Pinpoint the cell where the given text exists, returning its [X, Y] midpoint coordinate. 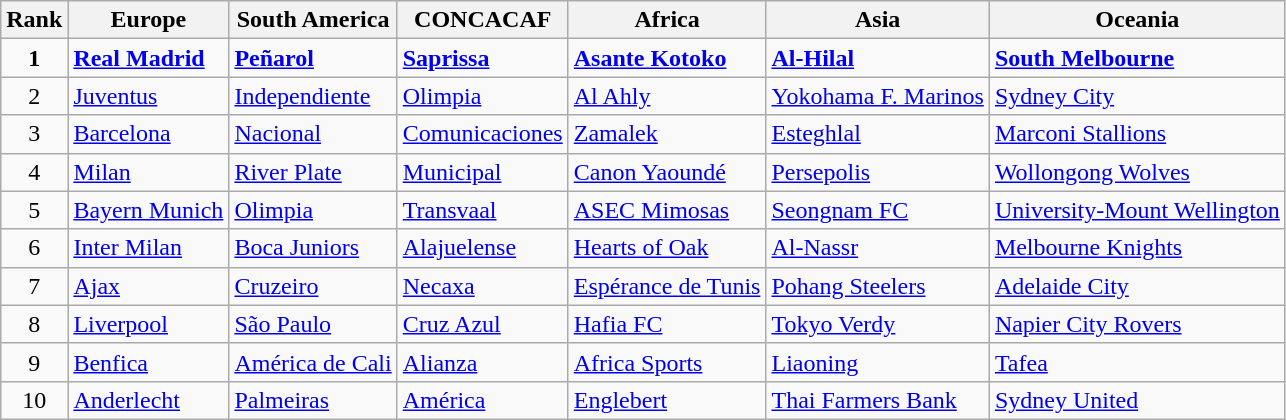
Napier City Rovers [1137, 324]
Transvaal [482, 210]
Melbourne Knights [1137, 248]
Persepolis [878, 172]
Seongnam FC [878, 210]
Nacional [313, 134]
8 [34, 324]
Ajax [148, 286]
5 [34, 210]
Al-Nassr [878, 248]
Cruz Azul [482, 324]
River Plate [313, 172]
Inter Milan [148, 248]
7 [34, 286]
Africa [667, 20]
ASEC Mimosas [667, 210]
Hearts of Oak [667, 248]
South Melbourne [1137, 58]
Real Madrid [148, 58]
South America [313, 20]
São Paulo [313, 324]
Liaoning [878, 362]
América de Cali [313, 362]
Bayern Munich [148, 210]
Tafea [1137, 362]
Saprissa [482, 58]
Europe [148, 20]
Barcelona [148, 134]
Comunicaciones [482, 134]
Yokohama F. Marinos [878, 96]
Peñarol [313, 58]
Juventus [148, 96]
Oceania [1137, 20]
Zamalek [667, 134]
Asante Kotoko [667, 58]
Alajuelense [482, 248]
Necaxa [482, 286]
Wollongong Wolves [1137, 172]
Alianza [482, 362]
4 [34, 172]
Al Ahly [667, 96]
Adelaide City [1137, 286]
Al-Hilal [878, 58]
2 [34, 96]
América [482, 400]
Hafia FC [667, 324]
Pohang Steelers [878, 286]
Canon Yaoundé [667, 172]
Tokyo Verdy [878, 324]
Espérance de Tunis [667, 286]
6 [34, 248]
Municipal [482, 172]
Boca Juniors [313, 248]
Marconi Stallions [1137, 134]
Thai Farmers Bank [878, 400]
Palmeiras [313, 400]
University-Mount Wellington [1137, 210]
Rank [34, 20]
Anderlecht [148, 400]
CONCACAF [482, 20]
Milan [148, 172]
Esteghlal [878, 134]
Englebert [667, 400]
1 [34, 58]
Benfica [148, 362]
Sydney United [1137, 400]
3 [34, 134]
9 [34, 362]
Independiente [313, 96]
Liverpool [148, 324]
Asia [878, 20]
10 [34, 400]
Africa Sports [667, 362]
Cruzeiro [313, 286]
Sydney City [1137, 96]
